Determine the (x, y) coordinate at the center of the cell enclosing the given text.  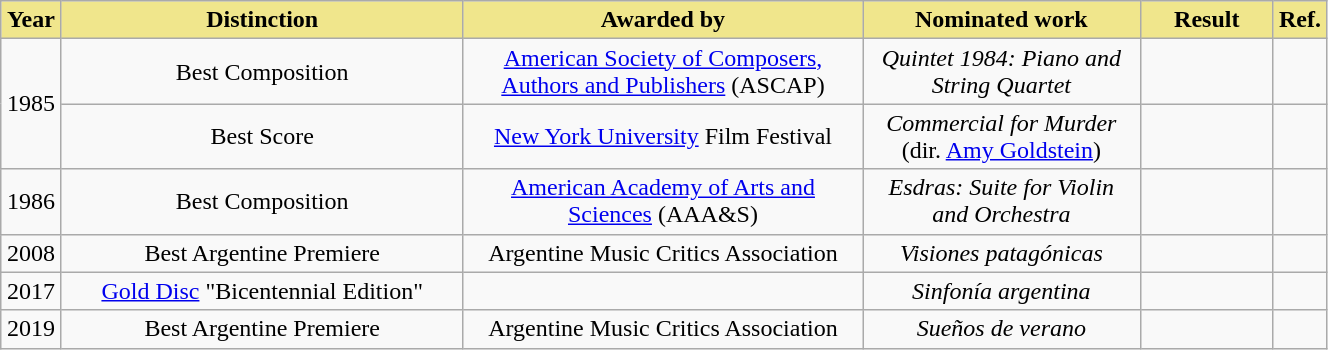
Best Score (262, 136)
Commercial for Murder (dir. Amy Goldstein) (1002, 136)
Quintet 1984: Piano and String Quartet (1002, 72)
New York University Film Festival (662, 136)
2008 (31, 253)
Gold Disc "Bicentennial Edition" (262, 291)
American Society of Composers, Authors and Publishers (ASCAP) (662, 72)
1986 (31, 202)
Year (31, 20)
Visiones patagónicas (1002, 253)
Nominated work (1002, 20)
2019 (31, 329)
Distinction (262, 20)
Sueños de verano (1002, 329)
1985 (31, 104)
American Academy of Arts and Sciences (AAA&S) (662, 202)
Esdras: Suite for Violin and Orchestra (1002, 202)
Result (1206, 20)
2017 (31, 291)
Awarded by (662, 20)
Sinfonía argentina (1002, 291)
Ref. (1300, 20)
